Detect which cell encompasses the target text, then output its [X, Y] center coordinate. 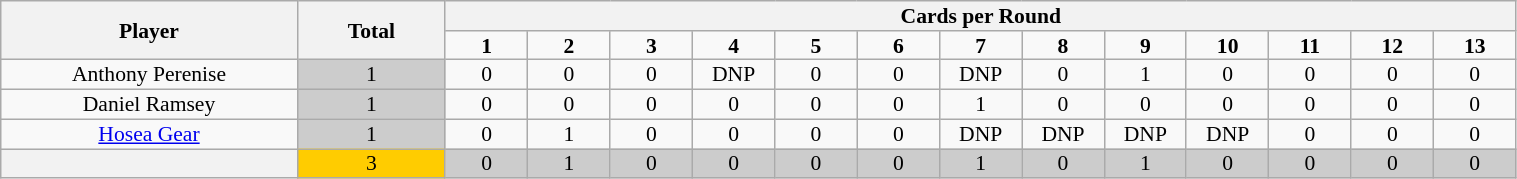
13 [1474, 46]
6 [898, 46]
11 [1310, 46]
8 [1063, 46]
4 [733, 46]
5 [816, 46]
9 [1145, 46]
Anthony Perenise [149, 75]
Total [371, 30]
7 [980, 46]
Hosea Gear [149, 134]
Cards per Round [980, 16]
Player [149, 30]
12 [1392, 46]
Daniel Ramsey [149, 105]
2 [569, 46]
10 [1227, 46]
